Return [x, y] of the center of cell containing provided text 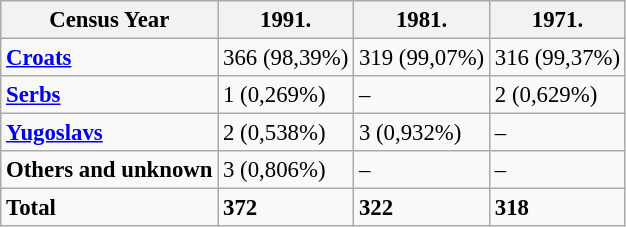
Yugoslavs [110, 133]
2 (0,538%) [286, 133]
3 (0,806%) [286, 170]
2 (0,629%) [558, 95]
1 (0,269%) [286, 95]
1971. [558, 20]
372 [286, 208]
Total [110, 208]
Census Year [110, 20]
Serbs [110, 95]
1981. [422, 20]
366 (98,39%) [286, 58]
322 [422, 208]
1991. [286, 20]
3 (0,932%) [422, 133]
Others and unknown [110, 170]
319 (99,07%) [422, 58]
Croats [110, 58]
316 (99,37%) [558, 58]
318 [558, 208]
